Find where the given text appears and provide that cell's center as [X, Y] coordinate. 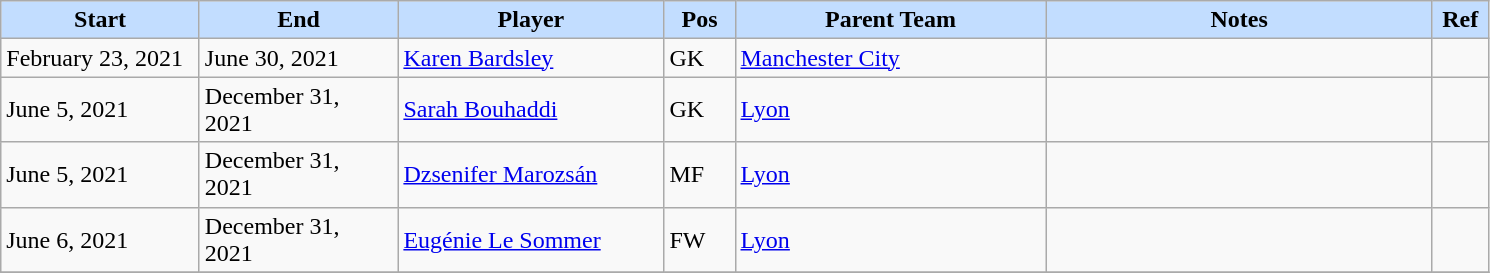
MF [700, 174]
Notes [1239, 20]
Karen Bardsley [531, 58]
June 30, 2021 [298, 58]
Manchester City [890, 58]
FW [700, 240]
Parent Team [890, 20]
End [298, 20]
Start [100, 20]
February 23, 2021 [100, 58]
Pos [700, 20]
Dzsenifer Marozsán [531, 174]
Eugénie Le Sommer [531, 240]
June 6, 2021 [100, 240]
Sarah Bouhaddi [531, 110]
Ref [1460, 20]
Player [531, 20]
